Determine the [x, y] coordinate at the center of the cell enclosing the given text.  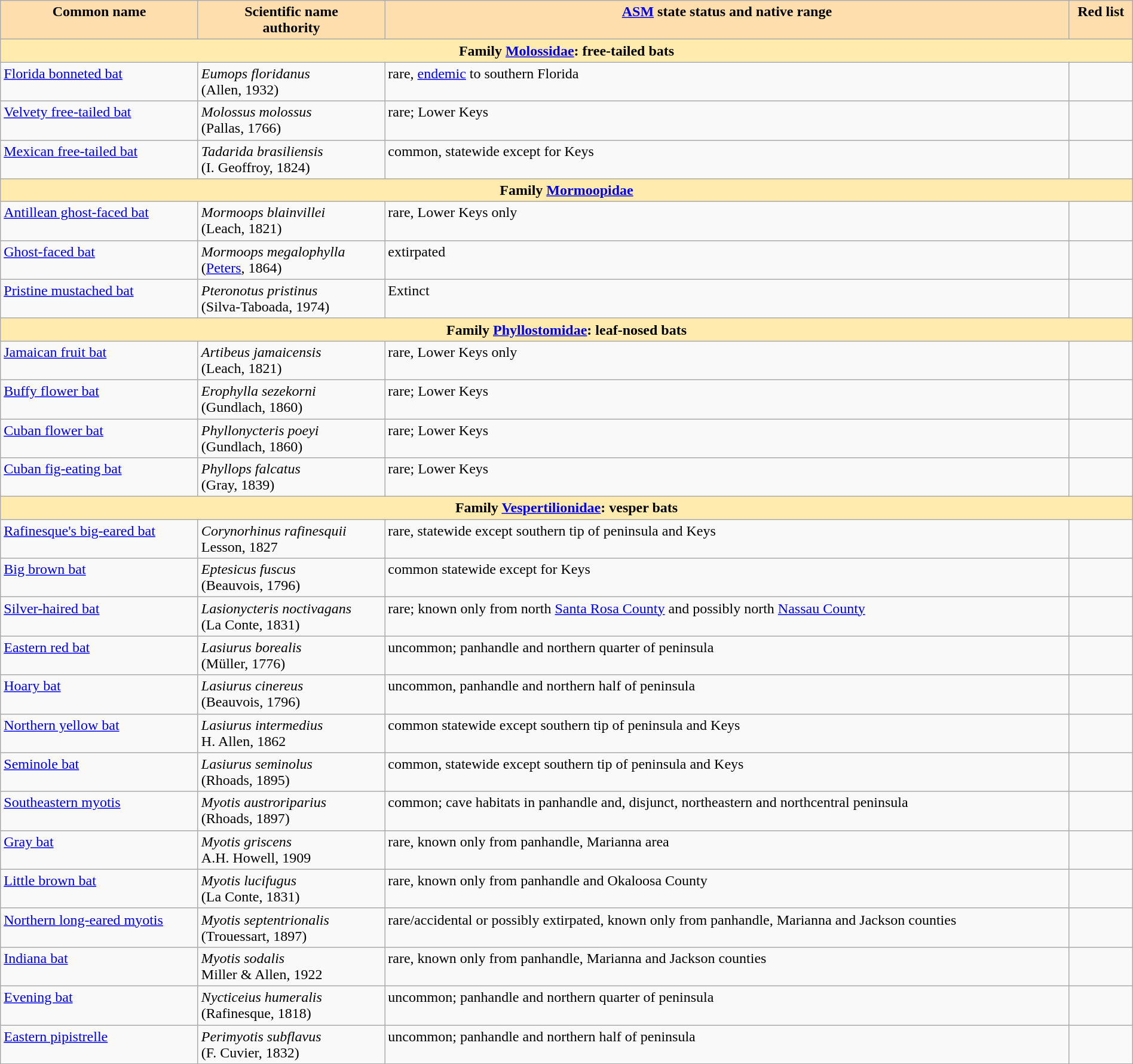
Antillean ghost-faced bat [99, 221]
Common name [99, 20]
rare; known only from north Santa Rosa County and possibly north Nassau County [727, 617]
Red list [1101, 20]
Seminole bat [99, 772]
Lasiurus seminolus(Rhoads, 1895) [291, 772]
Mexican free-tailed bat [99, 159]
Phyllops falcatus(Gray, 1839) [291, 477]
rare, known only from panhandle, Marianna and Jackson counties [727, 966]
Myotis lucifugus(La Conte, 1831) [291, 888]
Little brown bat [99, 888]
Lasionycteris noctivagans(La Conte, 1831) [291, 617]
Family Molossidae: free-tailed bats [566, 51]
Eptesicus fuscus(Beauvois, 1796) [291, 577]
Rafinesque's big-eared bat [99, 539]
Perimyotis subflavus(F. Cuvier, 1832) [291, 1044]
Family Mormoopidae [566, 190]
Scientific nameauthority [291, 20]
Tadarida brasiliensis(I. Geoffroy, 1824) [291, 159]
Erophylla sezekorni(Gundlach, 1860) [291, 399]
Mormoops blainvillei(Leach, 1821) [291, 221]
Extinct [727, 299]
Mormoops megalophylla(Peters, 1864) [291, 259]
rare/accidental or possibly extirpated, known only from panhandle, Marianna and Jackson counties [727, 928]
Big brown bat [99, 577]
Myotis sodalisMiller & Allen, 1922 [291, 966]
Silver-haired bat [99, 617]
Eumops floridanus(Allen, 1932) [291, 81]
extirpated [727, 259]
Myotis austroriparius(Rhoads, 1897) [291, 811]
Myotis griscensA.H. Howell, 1909 [291, 850]
Myotis septentrionalis(Trouessart, 1897) [291, 928]
common, statewide except southern tip of peninsula and Keys [727, 772]
Eastern red bat [99, 655]
uncommon, panhandle and northern half of peninsula [727, 695]
Jamaican fruit bat [99, 360]
Lasiurus borealis(Müller, 1776) [291, 655]
Ghost-faced bat [99, 259]
common statewide except southern tip of peninsula and Keys [727, 733]
Cuban flower bat [99, 438]
Family Phyllostomidae: leaf-nosed bats [566, 329]
rare, known only from panhandle, Marianna area [727, 850]
Nycticeius humeralis(Rafinesque, 1818) [291, 1005]
Indiana bat [99, 966]
common; cave habitats in panhandle and, disjunct, northeastern and northcentral peninsula [727, 811]
Evening bat [99, 1005]
Buffy flower bat [99, 399]
Cuban fig-eating bat [99, 477]
rare, known only from panhandle and Okaloosa County [727, 888]
Corynorhinus rafinesquiiLesson, 1827 [291, 539]
Phyllonycteris poeyi(Gundlach, 1860) [291, 438]
rare, endemic to southern Florida [727, 81]
Gray bat [99, 850]
common statewide except for Keys [727, 577]
Molossus molossus(Pallas, 1766) [291, 121]
Family Vespertilionidae: vesper bats [566, 508]
ASM state status and native range [727, 20]
Artibeus jamaicensis(Leach, 1821) [291, 360]
uncommon; panhandle and northern half of peninsula [727, 1044]
Pristine mustached bat [99, 299]
Lasiurus cinereus(Beauvois, 1796) [291, 695]
rare, statewide except southern tip of peninsula and Keys [727, 539]
Hoary bat [99, 695]
Northern long-eared myotis [99, 928]
Velvety free-tailed bat [99, 121]
Southeastern myotis [99, 811]
Northern yellow bat [99, 733]
common, statewide except for Keys [727, 159]
Florida bonneted bat [99, 81]
Pteronotus pristinus(Silva-Taboada, 1974) [291, 299]
Eastern pipistrelle [99, 1044]
Lasiurus intermediusH. Allen, 1862 [291, 733]
